Scan for the cell matching the given text and deliver its [X, Y] coordinate at center. 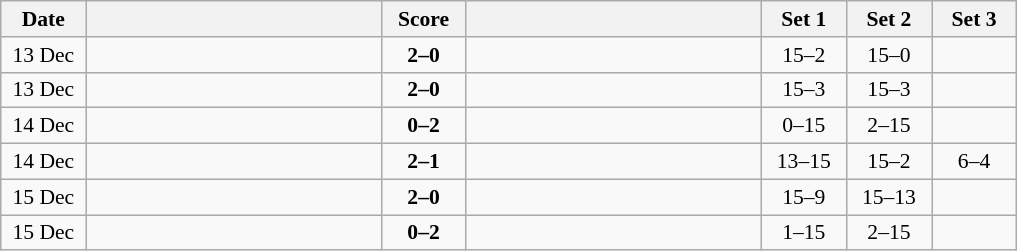
Set 1 [804, 19]
2–1 [424, 162]
15–0 [888, 55]
Date [44, 19]
Set 3 [974, 19]
6–4 [974, 162]
15–13 [888, 197]
Score [424, 19]
13–15 [804, 162]
15–9 [804, 197]
1–15 [804, 233]
Set 2 [888, 19]
0–15 [804, 126]
